Find where the given text appears and provide that cell's center as [X, Y] coordinate. 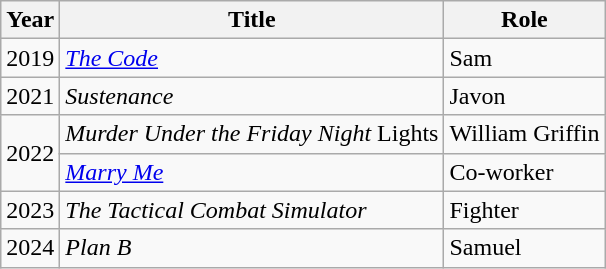
2019 [30, 58]
Fighter [524, 210]
William Griffin [524, 134]
The Tactical Combat Simulator [252, 210]
Co-worker [524, 172]
The Code [252, 58]
Marry Me [252, 172]
Title [252, 20]
Plan B [252, 248]
2023 [30, 210]
2022 [30, 153]
Javon [524, 96]
Role [524, 20]
2021 [30, 96]
Year [30, 20]
Sustenance [252, 96]
2024 [30, 248]
Samuel [524, 248]
Murder Under the Friday Night Lights [252, 134]
Sam [524, 58]
